Identify which cell holds the provided text, then report its (X, Y) central coordinate. 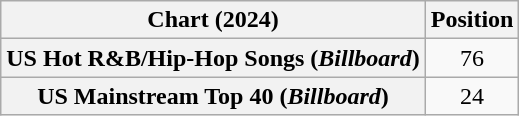
US Mainstream Top 40 (Billboard) (213, 96)
Position (472, 20)
US Hot R&B/Hip-Hop Songs (Billboard) (213, 58)
24 (472, 96)
76 (472, 58)
Chart (2024) (213, 20)
